Output the (x, y) coordinate of the center of the cell containing the given text.  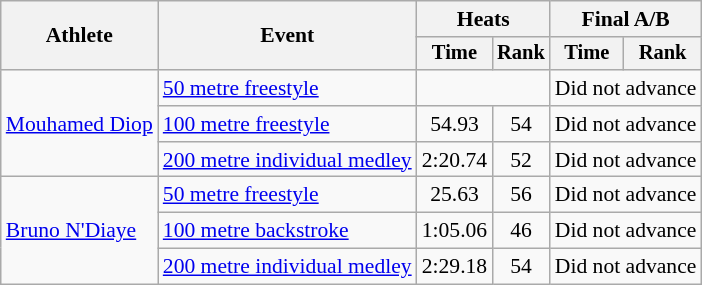
25.63 (454, 195)
52 (521, 160)
54.93 (454, 124)
100 metre backstroke (288, 231)
2:29.18 (454, 267)
Mouhamed Diop (80, 124)
Event (288, 36)
1:05.06 (454, 231)
Heats (484, 19)
2:20.74 (454, 160)
46 (521, 231)
Bruno N'Diaye (80, 230)
56 (521, 195)
100 metre freestyle (288, 124)
Athlete (80, 36)
Final A/B (626, 19)
